Output the [x, y] coordinate of the center of the cell containing the given text.  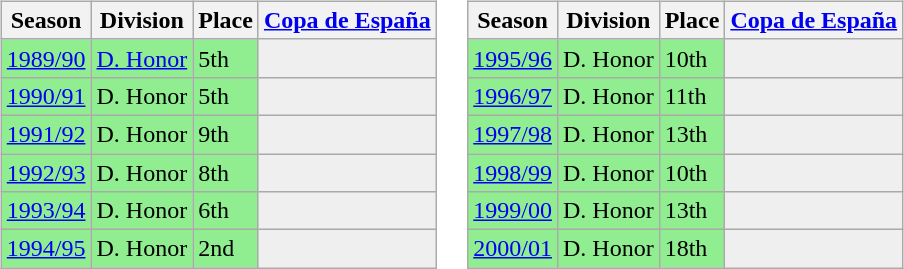
1994/95 [46, 249]
1995/96 [513, 58]
1996/97 [513, 96]
1990/91 [46, 96]
9th [226, 134]
2nd [226, 249]
1998/99 [513, 173]
8th [226, 173]
18th [692, 249]
6th [226, 211]
1993/94 [46, 211]
1991/92 [46, 134]
11th [692, 96]
1989/90 [46, 58]
1992/93 [46, 173]
2000/01 [513, 249]
1997/98 [513, 134]
1999/00 [513, 211]
